Return the (x, y) coordinate for the center point of the cell that contains the specified text.  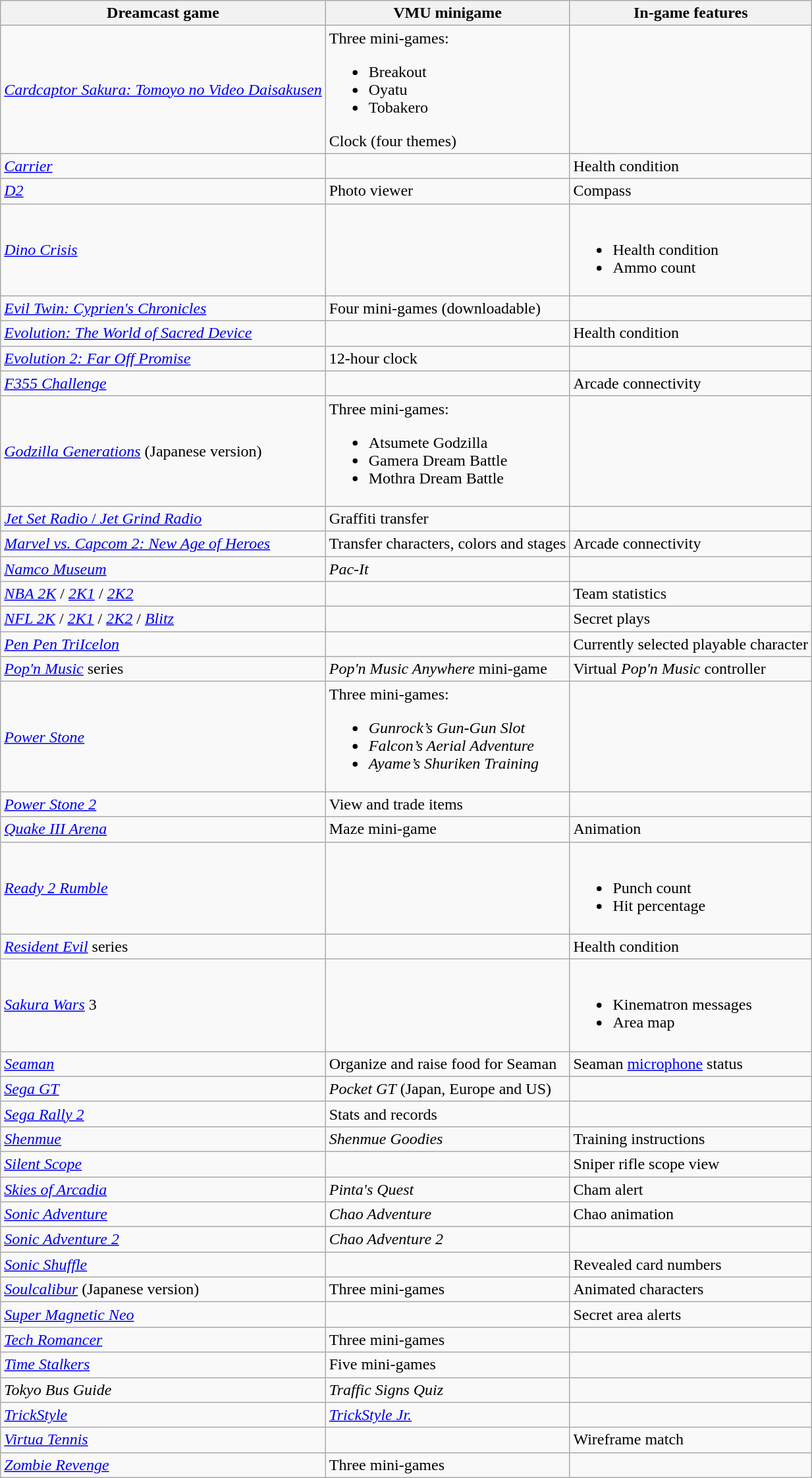
Training instructions (691, 1139)
Sakura Wars 3 (163, 1005)
Graffiti transfer (448, 518)
Sega Rally 2 (163, 1114)
Shenmue Goodies (448, 1139)
Revealed card numbers (691, 1265)
Sonic Adventure (163, 1215)
Super Magnetic Neo (163, 1315)
Soulcalibur (Japanese version) (163, 1290)
Sonic Adventure 2 (163, 1240)
Stats and records (448, 1114)
Marvel vs. Capcom 2: New Age of Heroes (163, 543)
Carrier (163, 166)
Evil Twin: Cyprien's Chronicles (163, 308)
Namco Museum (163, 568)
Resident Evil series (163, 946)
Maze mini-game (448, 829)
Evolution 2: Far Off Promise (163, 358)
Dreamcast game (163, 13)
Silent Scope (163, 1164)
Sonic Shuffle (163, 1265)
Seaman (163, 1064)
Virtual Pop'n Music controller (691, 669)
Pop'n Music series (163, 669)
Chao Adventure 2 (448, 1240)
Cham alert (691, 1189)
Organize and raise food for Seaman (448, 1064)
Traffic Signs Quiz (448, 1390)
Sega GT (163, 1089)
Dino Crisis (163, 250)
Three mini-games:BreakoutOyatuTobakeroClock (four themes) (448, 90)
Power Stone 2 (163, 804)
Zombie Revenge (163, 1465)
Animation (691, 829)
Sniper rifle scope view (691, 1164)
Jet Set Radio / Jet Grind Radio (163, 518)
Secret area alerts (691, 1315)
Ready 2 Rumble (163, 888)
Pocket GT (Japan, Europe and US) (448, 1089)
Seaman microphone status (691, 1064)
Compass (691, 191)
Five mini-games (448, 1365)
VMU minigame (448, 13)
D2 (163, 191)
Currently selected playable character (691, 644)
Four mini-games (downloadable) (448, 308)
Tech Romancer (163, 1340)
Transfer characters, colors and stages (448, 543)
Pop'n Music Anywhere mini-game (448, 669)
NBA 2K / 2K1 / 2K2 (163, 594)
Pinta's Quest (448, 1189)
TrickStyle Jr. (448, 1415)
Chao animation (691, 1215)
In-game features (691, 13)
Pac-It (448, 568)
Photo viewer (448, 191)
Pen Pen TriIcelon (163, 644)
Kinematron messagesArea map (691, 1005)
View and trade items (448, 804)
Evolution: The World of Sacred Device (163, 333)
NFL 2K / 2K1 / 2K2 / Blitz (163, 619)
Health conditionAmmo count (691, 250)
Punch countHit percentage (691, 888)
Secret plays (691, 619)
Shenmue (163, 1139)
Time Stalkers (163, 1365)
Virtua Tennis (163, 1440)
Tokyo Bus Guide (163, 1390)
Quake III Arena (163, 829)
Skies of Arcadia (163, 1189)
Animated characters (691, 1290)
Power Stone (163, 736)
Cardcaptor Sakura: Tomoyo no Video Daisakusen (163, 90)
Three mini-games:Atsumete GodzillaGamera Dream BattleMothra Dream Battle (448, 451)
12-hour clock (448, 358)
Godzilla Generations (Japanese version) (163, 451)
TrickStyle (163, 1415)
Team statistics (691, 594)
F355 Challenge (163, 383)
Wireframe match (691, 1440)
Three mini-games:Gunrock’s Gun-Gun SlotFalcon’s Aerial AdventureAyame’s Shuriken Training (448, 736)
Chao Adventure (448, 1215)
